Extract the [X, Y] coordinate from the center of the cell holding the provided text.  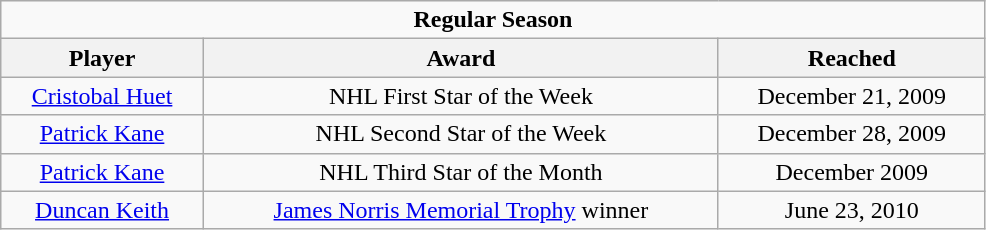
NHL Second Star of the Week [460, 134]
December 21, 2009 [852, 96]
December 28, 2009 [852, 134]
NHL Third Star of the Month [460, 172]
Award [460, 58]
NHL First Star of the Week [460, 96]
December 2009 [852, 172]
June 23, 2010 [852, 210]
James Norris Memorial Trophy winner [460, 210]
Duncan Keith [102, 210]
Reached [852, 58]
Player [102, 58]
Cristobal Huet [102, 96]
Regular Season [493, 20]
